Detect which cell encompasses the target text, then output its (X, Y) center coordinate. 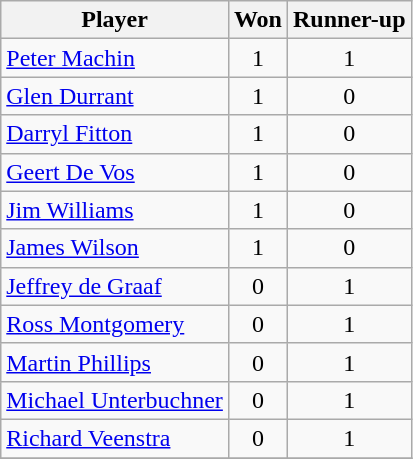
Jeffrey de Graaf (115, 286)
Jim Williams (115, 210)
Darryl Fitton (115, 134)
Richard Veenstra (115, 438)
Martin Phillips (115, 362)
James Wilson (115, 248)
Ross Montgomery (115, 324)
Glen Durrant (115, 96)
Runner-up (349, 20)
Geert De Vos (115, 172)
Peter Machin (115, 58)
Won (258, 20)
Michael Unterbuchner (115, 400)
Player (115, 20)
